Determine the [x, y] coordinate at the center of the cell enclosing the given text.  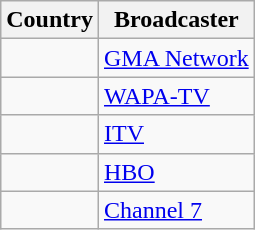
Broadcaster [176, 20]
WAPA-TV [176, 96]
Country [50, 20]
HBO [176, 172]
Channel 7 [176, 210]
GMA Network [176, 58]
ITV [176, 134]
